Locate the cell with the specified text and output its [X, Y] center coordinate. 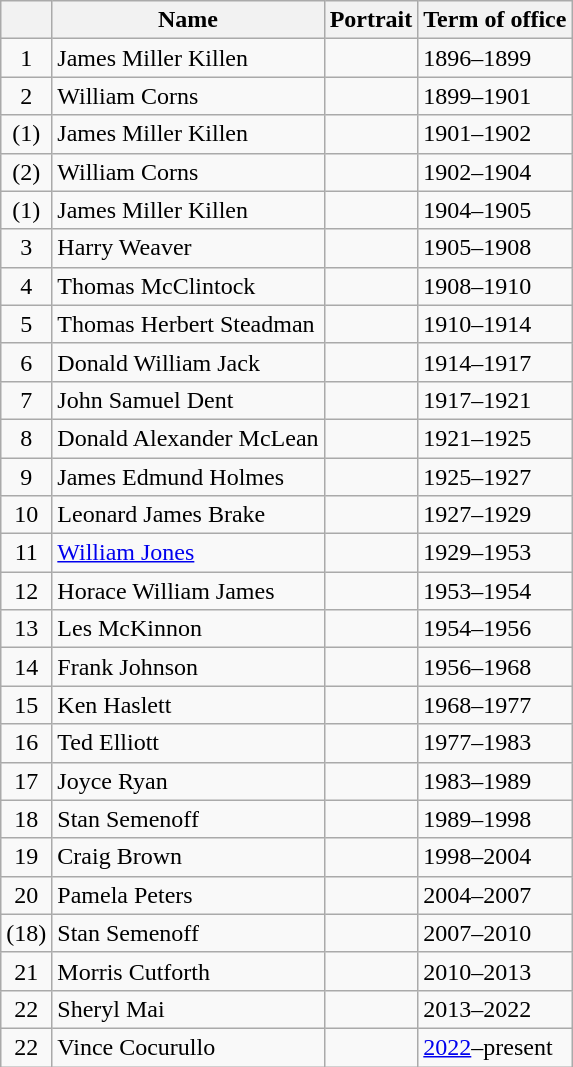
19 [26, 857]
16 [26, 743]
7 [26, 400]
3 [26, 248]
(2) [26, 172]
Donald Alexander McLean [188, 438]
1983–1989 [495, 781]
1896–1899 [495, 58]
Ken Haslett [188, 705]
1904–1905 [495, 210]
1 [26, 58]
1914–1917 [495, 362]
Frank Johnson [188, 667]
Donald William Jack [188, 362]
15 [26, 705]
1902–1904 [495, 172]
1910–1914 [495, 324]
John Samuel Dent [188, 400]
1905–1908 [495, 248]
2004–2007 [495, 895]
1921–1925 [495, 438]
Thomas McClintock [188, 286]
Sheryl Mai [188, 1009]
1989–1998 [495, 819]
2022–present [495, 1047]
Horace William James [188, 591]
Harry Weaver [188, 248]
21 [26, 971]
1977–1983 [495, 743]
Leonard James Brake [188, 515]
Portrait [371, 20]
1917–1921 [495, 400]
Thomas Herbert Steadman [188, 324]
13 [26, 629]
Morris Cutforth [188, 971]
4 [26, 286]
Craig Brown [188, 857]
1927–1929 [495, 515]
1908–1910 [495, 286]
Name [188, 20]
5 [26, 324]
(18) [26, 933]
2013–2022 [495, 1009]
James Edmund Holmes [188, 477]
10 [26, 515]
1968–1977 [495, 705]
1998–2004 [495, 857]
Les McKinnon [188, 629]
1953–1954 [495, 591]
18 [26, 819]
1954–1956 [495, 629]
11 [26, 553]
20 [26, 895]
6 [26, 362]
17 [26, 781]
William Jones [188, 553]
1899–1901 [495, 96]
1901–1902 [495, 134]
1929–1953 [495, 553]
2010–2013 [495, 971]
2 [26, 96]
14 [26, 667]
Vince Cocurullo [188, 1047]
Pamela Peters [188, 895]
9 [26, 477]
12 [26, 591]
8 [26, 438]
2007–2010 [495, 933]
Joyce Ryan [188, 781]
1956–1968 [495, 667]
Term of office [495, 20]
Ted Elliott [188, 743]
1925–1927 [495, 477]
